Detect which cell encompasses the target text, then output its [X, Y] center coordinate. 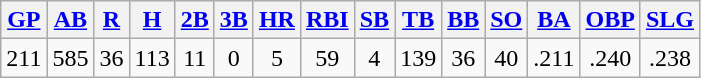
211 [24, 58]
H [152, 20]
SLG [670, 20]
585 [70, 58]
139 [418, 58]
11 [194, 58]
59 [327, 58]
4 [374, 58]
.211 [554, 58]
SO [506, 20]
BB [464, 20]
OBP [610, 20]
AB [70, 20]
SB [374, 20]
R [112, 20]
113 [152, 58]
.240 [610, 58]
GP [24, 20]
3B [234, 20]
BA [554, 20]
2B [194, 20]
RBI [327, 20]
5 [276, 58]
HR [276, 20]
0 [234, 58]
.238 [670, 58]
40 [506, 58]
TB [418, 20]
